Return [x, y] of the center of cell containing provided text 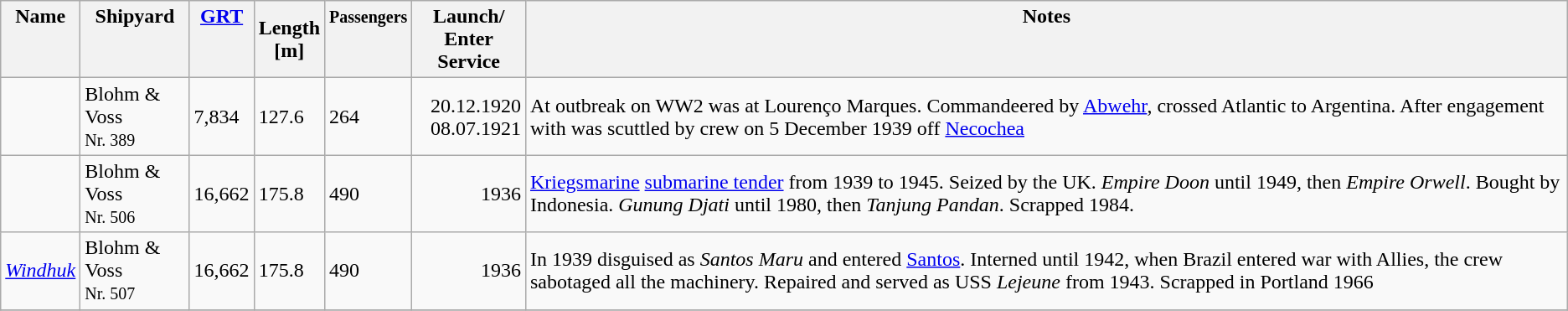
Shipyard [135, 39]
GRT [221, 39]
Length[m] [289, 39]
7,834 [221, 117]
264 [369, 117]
20.12.192008.07.1921 [469, 117]
Blohm & Voss Nr. 506 [135, 194]
Notes [1046, 39]
Windhuk [40, 271]
Launch/ Enter Service [469, 39]
Blohm & Voss Nr. 389 [135, 117]
127.6 [289, 117]
Passengers [369, 39]
Name [40, 39]
Blohm & Voss Nr. 507 [135, 271]
